Scan for the cell matching the given text and deliver its [X, Y] coordinate at center. 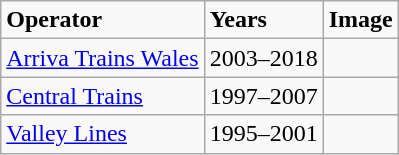
Operator [102, 20]
Image [360, 20]
2003–2018 [264, 58]
Valley Lines [102, 134]
Central Trains [102, 96]
Arriva Trains Wales [102, 58]
Years [264, 20]
1995–2001 [264, 134]
1997–2007 [264, 96]
